Detect which cell encompasses the target text, then output its [x, y] center coordinate. 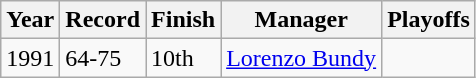
Manager [302, 20]
Record [103, 20]
Year [30, 20]
Finish [184, 20]
Playoffs [429, 20]
Lorenzo Bundy [302, 58]
10th [184, 58]
64-75 [103, 58]
1991 [30, 58]
